Pinpoint the cell where the given text exists, returning its (X, Y) midpoint coordinate. 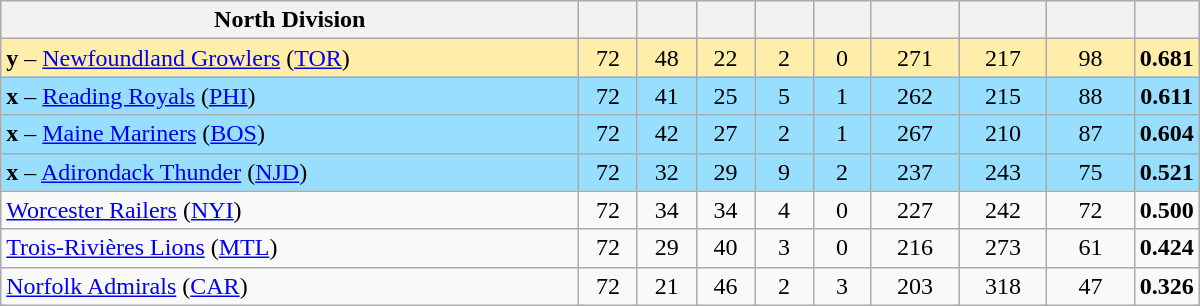
40 (726, 248)
Trois-Rivières Lions (MTL) (290, 248)
Worcester Railers (NYI) (290, 210)
41 (666, 96)
203 (915, 286)
227 (915, 210)
273 (1003, 248)
0.521 (1166, 172)
237 (915, 172)
21 (666, 286)
9 (784, 172)
217 (1003, 58)
0.424 (1166, 248)
0.604 (1166, 134)
27 (726, 134)
25 (726, 96)
0.681 (1166, 58)
Norfolk Admirals (CAR) (290, 286)
47 (1090, 286)
75 (1090, 172)
87 (1090, 134)
215 (1003, 96)
x – Maine Mariners (BOS) (290, 134)
46 (726, 286)
22 (726, 58)
x – Adirondack Thunder (NJD) (290, 172)
0.326 (1166, 286)
61 (1090, 248)
98 (1090, 58)
48 (666, 58)
0.500 (1166, 210)
271 (915, 58)
x – Reading Royals (PHI) (290, 96)
242 (1003, 210)
0.611 (1166, 96)
267 (915, 134)
North Division (290, 20)
243 (1003, 172)
32 (666, 172)
262 (915, 96)
42 (666, 134)
216 (915, 248)
4 (784, 210)
210 (1003, 134)
y – Newfoundland Growlers (TOR) (290, 58)
88 (1090, 96)
5 (784, 96)
318 (1003, 286)
